Detect which cell encompasses the target text, then output its (X, Y) center coordinate. 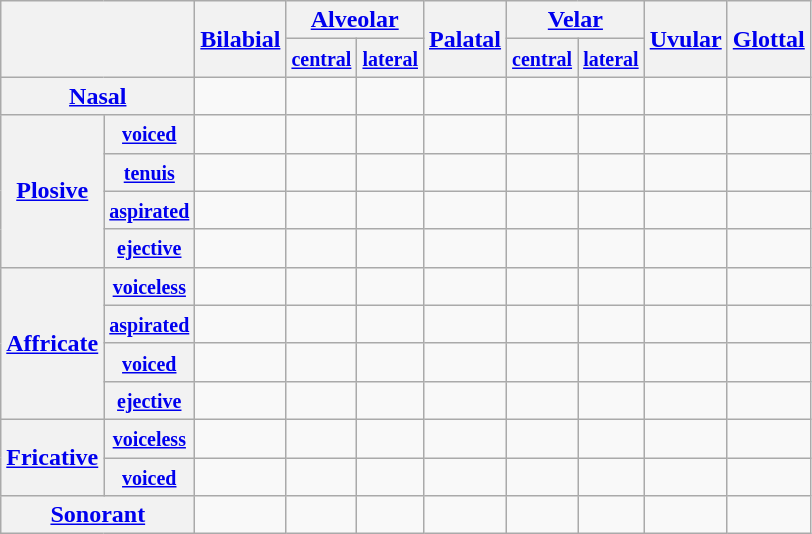
Palatal (466, 39)
tenuis (150, 172)
Plosive (52, 191)
Glottal (768, 39)
Velar (576, 20)
Fricative (52, 457)
Affricate (52, 343)
Bilabial (240, 39)
Sonorant (98, 515)
Uvular (686, 39)
Alveolar (355, 20)
Nasal (98, 96)
